Provide the (x, y) coordinate of the cell's center where the given text is located.  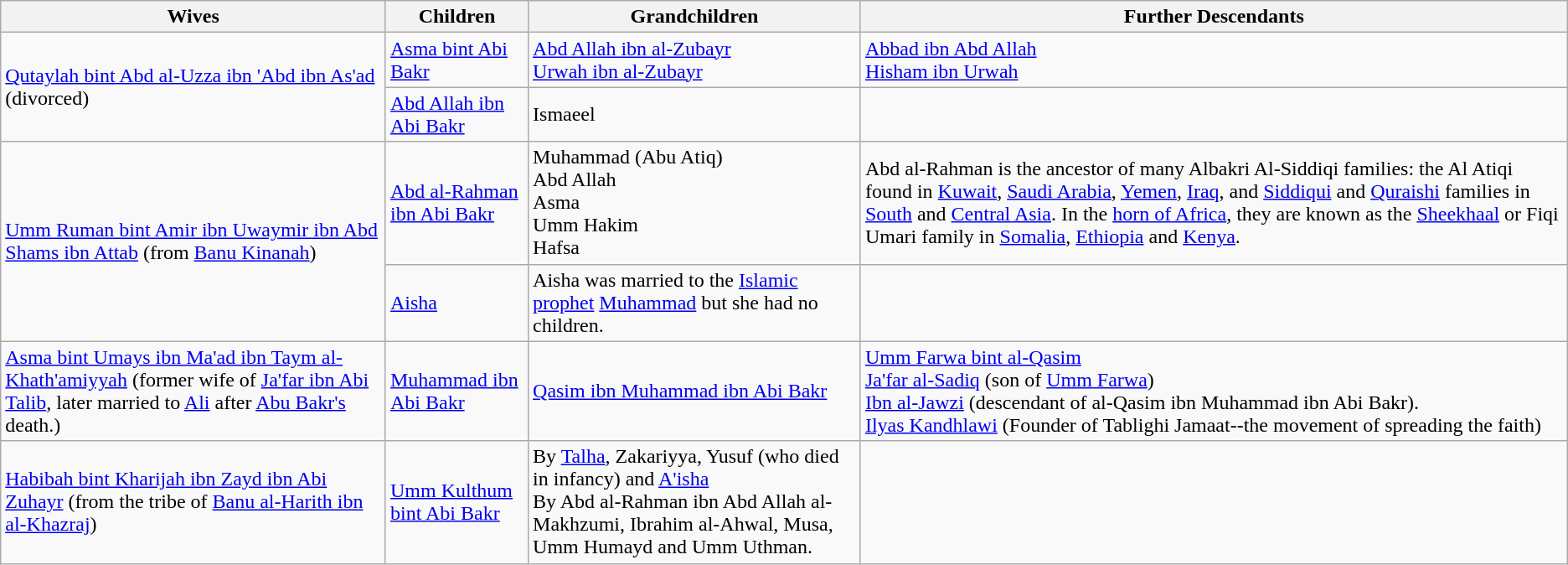
Umm Kulthum bint Abi Bakr (456, 502)
Umm Ruman bint Amir ibn Uwaymir ibn Abd Shams ibn Attab (from Banu Kinanah) (193, 241)
Muhammad (Abu Atiq) Abd Allah Asma Umm Hakim Hafsa (695, 203)
Muhammad ibn Abi Bakr (456, 391)
Qasim ibn Muhammad ibn Abi Bakr (695, 391)
Abbad ibn Abd Allah Hisham ibn Urwah (1214, 60)
Grandchildren (695, 17)
Abd al-Rahman ibn Abi Bakr (456, 203)
Abd Allah ibn al-Zubayr Urwah ibn al-Zubayr (695, 60)
Aisha was married to the Islamic prophet Muhammad but she had no children. (695, 303)
Asma bint Umays ibn Ma'ad ibn Taym al-Khath'amiyyah (former wife of Ja'far ibn Abi Talib, later married to Ali after Abu Bakr's death.) (193, 391)
Qutaylah bint Abd al-Uzza ibn 'Abd ibn As'ad (divorced) (193, 87)
Further Descendants (1214, 17)
Ismaeel (695, 114)
Abd Allah ibn Abi Bakr (456, 114)
Habibah bint Kharijah ibn Zayd ibn Abi Zuhayr (from the tribe of Banu al-Harith ibn al-Khazraj) (193, 502)
Aisha (456, 303)
Children (456, 17)
Wives (193, 17)
Asma bint Abi Bakr (456, 60)
